Scan for the cell matching the given text and deliver its (x, y) coordinate at center. 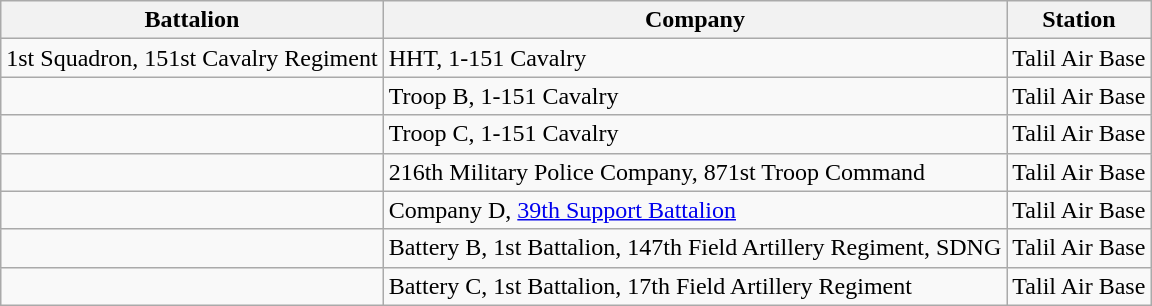
Company D, 39th Support Battalion (695, 210)
1st Squadron, 151st Cavalry Regiment (192, 58)
Battery B, 1st Battalion, 147th Field Artillery Regiment, SDNG (695, 248)
216th Military Police Company, 871st Troop Command (695, 172)
Battalion (192, 20)
Troop C, 1-151 Cavalry (695, 134)
Company (695, 20)
Troop B, 1-151 Cavalry (695, 96)
HHT, 1-151 Cavalry (695, 58)
Battery C, 1st Battalion, 17th Field Artillery Regiment (695, 286)
Station (1079, 20)
